Capture the cell that displays the provided text and extract its [X, Y] central coordinate. 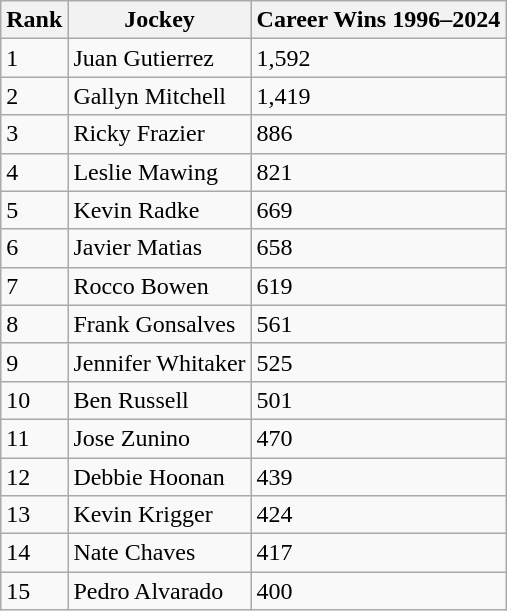
3 [34, 134]
4 [34, 172]
Nate Chaves [160, 553]
Javier Matias [160, 248]
Jockey [160, 20]
561 [378, 324]
13 [34, 515]
Ben Russell [160, 400]
Kevin Radke [160, 210]
2 [34, 96]
658 [378, 248]
Rank [34, 20]
7 [34, 286]
400 [378, 591]
11 [34, 438]
1,419 [378, 96]
6 [34, 248]
10 [34, 400]
12 [34, 477]
439 [378, 477]
821 [378, 172]
8 [34, 324]
9 [34, 362]
424 [378, 515]
1 [34, 58]
15 [34, 591]
Jennifer Whitaker [160, 362]
525 [378, 362]
417 [378, 553]
1,592 [378, 58]
Rocco Bowen [160, 286]
5 [34, 210]
Debbie Hoonan [160, 477]
Career Wins 1996–2024 [378, 20]
Pedro Alvarado [160, 591]
470 [378, 438]
Jose Zunino [160, 438]
619 [378, 286]
501 [378, 400]
Kevin Krigger [160, 515]
Ricky Frazier [160, 134]
Juan Gutierrez [160, 58]
669 [378, 210]
886 [378, 134]
Frank Gonsalves [160, 324]
Gallyn Mitchell [160, 96]
Leslie Mawing [160, 172]
14 [34, 553]
